Return (X, Y) of the center of cell containing provided text 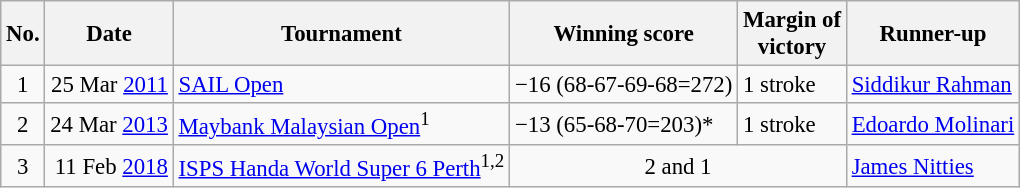
11 Feb 2018 (109, 166)
Winning score (624, 34)
Date (109, 34)
25 Mar 2011 (109, 85)
SAIL Open (341, 85)
3 (23, 166)
−13 (65-68-70=203)* (624, 124)
Siddikur Rahman (932, 85)
2 (23, 124)
Margin ofvictory (792, 34)
James Nitties (932, 166)
Runner-up (932, 34)
2 and 1 (678, 166)
Tournament (341, 34)
24 Mar 2013 (109, 124)
ISPS Handa World Super 6 Perth1,2 (341, 166)
No. (23, 34)
Edoardo Molinari (932, 124)
−16 (68-67-69-68=272) (624, 85)
Maybank Malaysian Open1 (341, 124)
1 (23, 85)
